Provide the [X, Y] coordinate of the cell's center where the given text is located.  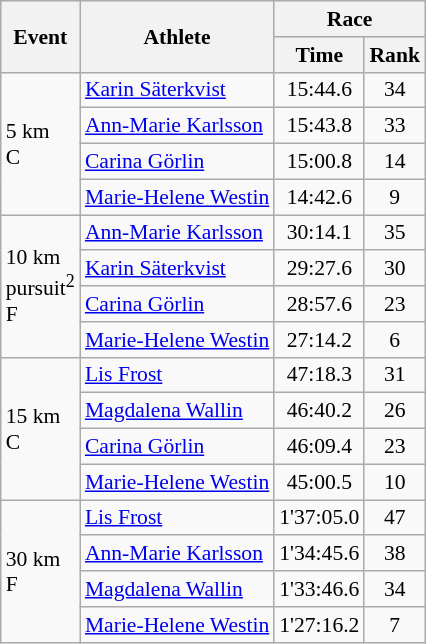
28:57.6 [319, 304]
26 [394, 411]
1'37:05.0 [319, 518]
10 [394, 482]
15:44.6 [319, 90]
47:18.3 [319, 375]
5 km C [40, 143]
Time [319, 55]
30:14.1 [319, 233]
15:00.8 [319, 162]
45:00.5 [319, 482]
1'33:46.6 [319, 589]
14:42.6 [319, 197]
1'34:45.6 [319, 554]
30 [394, 269]
6 [394, 340]
7 [394, 625]
1'27:16.2 [319, 625]
31 [394, 375]
Athlete [177, 36]
10 km pursuit2 F [40, 286]
38 [394, 554]
15:43.8 [319, 126]
14 [394, 162]
47 [394, 518]
27:14.2 [319, 340]
46:40.2 [319, 411]
Race [350, 19]
9 [394, 197]
Event [40, 36]
33 [394, 126]
46:09.4 [319, 447]
Rank [394, 55]
15 km C [40, 428]
30 km F [40, 571]
35 [394, 233]
29:27.6 [319, 269]
